Find where the given text appears and provide that cell's center as [X, Y] coordinate. 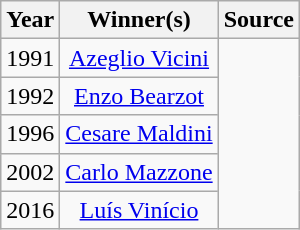
1996 [30, 134]
2016 [30, 210]
1991 [30, 58]
Carlo Mazzone [139, 172]
Year [30, 20]
Enzo Bearzot [139, 96]
1992 [30, 96]
Source [258, 20]
Luís Vinício [139, 210]
Winner(s) [139, 20]
Cesare Maldini [139, 134]
2002 [30, 172]
Azeglio Vicini [139, 58]
